Search for the cell housing the specified text and yield its [X, Y] center coordinate. 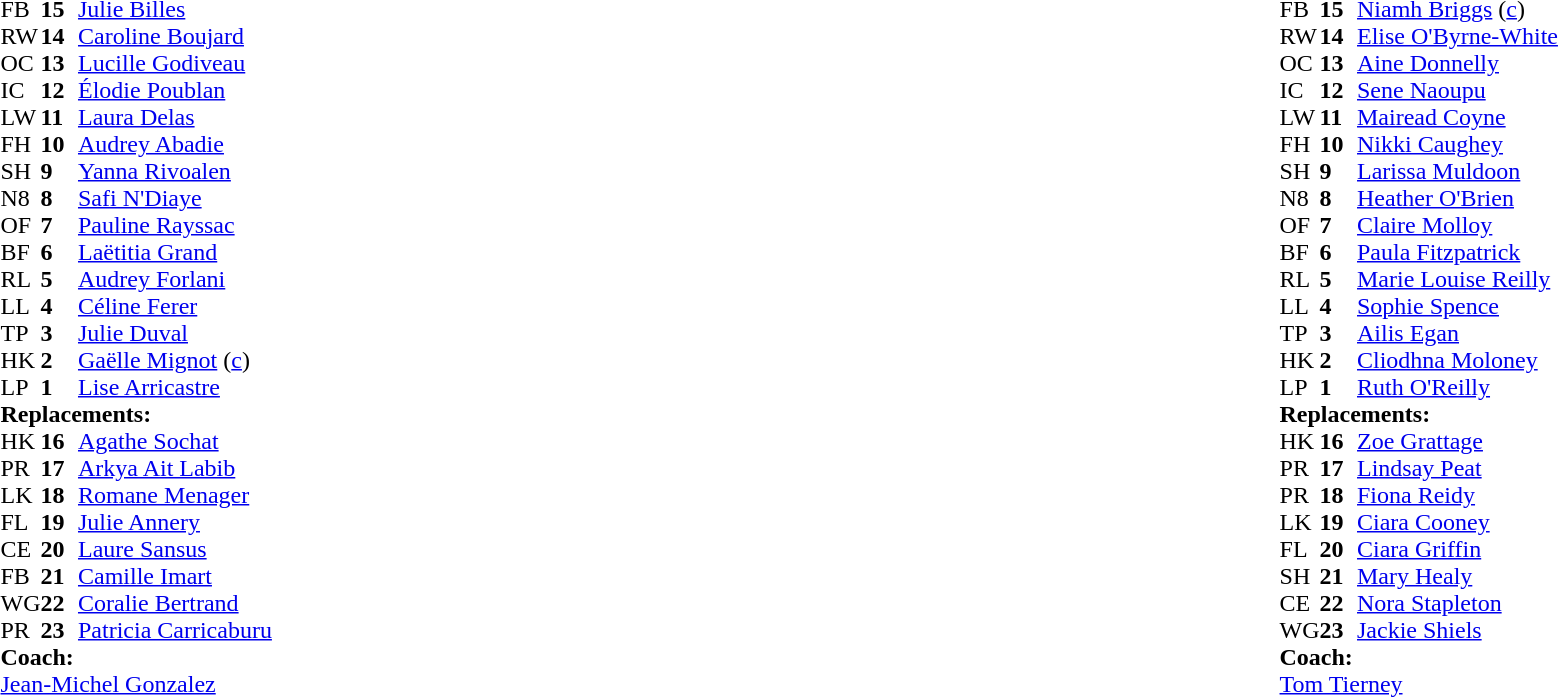
Audrey Abadie [175, 144]
Agathe Sochat [175, 442]
Heather O'Brien [1458, 198]
Julie Duval [175, 334]
Céline Ferer [175, 306]
Pauline Rayssac [175, 226]
Élodie Poublan [175, 90]
Sophie Spence [1458, 306]
Camille Imart [175, 576]
Julie Annery [175, 522]
Safi N'Diaye [175, 198]
Nora Stapleton [1458, 604]
Lise Arricastre [175, 388]
Tom Tierney [1419, 684]
Coralie Bertrand [175, 604]
Lindsay Peat [1458, 468]
Jackie Shiels [1458, 630]
Jean-Michel Gonzalez [136, 684]
Ruth O'Reilly [1458, 388]
Patricia Carricaburu [175, 630]
Fiona Reidy [1458, 496]
Ciara Cooney [1458, 522]
Ailis Egan [1458, 334]
Ciara Griffin [1458, 550]
Elise O'Byrne-White [1458, 36]
Zoe Grattage [1458, 442]
Laëtitia Grand [175, 252]
Larissa Muldoon [1458, 172]
Mary Healy [1458, 576]
Cliodhna Moloney [1458, 360]
Mairead Coyne [1458, 118]
FB [20, 576]
Arkya Ait Labib [175, 468]
Romane Menager [175, 496]
Gaëlle Mignot (c) [175, 360]
Yanna Rivoalen [175, 172]
Audrey Forlani [175, 280]
Marie Louise Reilly [1458, 280]
Lucille Godiveau [175, 64]
Laure Sansus [175, 550]
Sene Naoupu [1458, 90]
Laura Delas [175, 118]
Aine Donnelly [1458, 64]
Nikki Caughey [1458, 144]
Claire Molloy [1458, 226]
Paula Fitzpatrick [1458, 252]
Caroline Boujard [175, 36]
